Return the (X, Y) coordinate for the center point of the cell that contains the specified text.  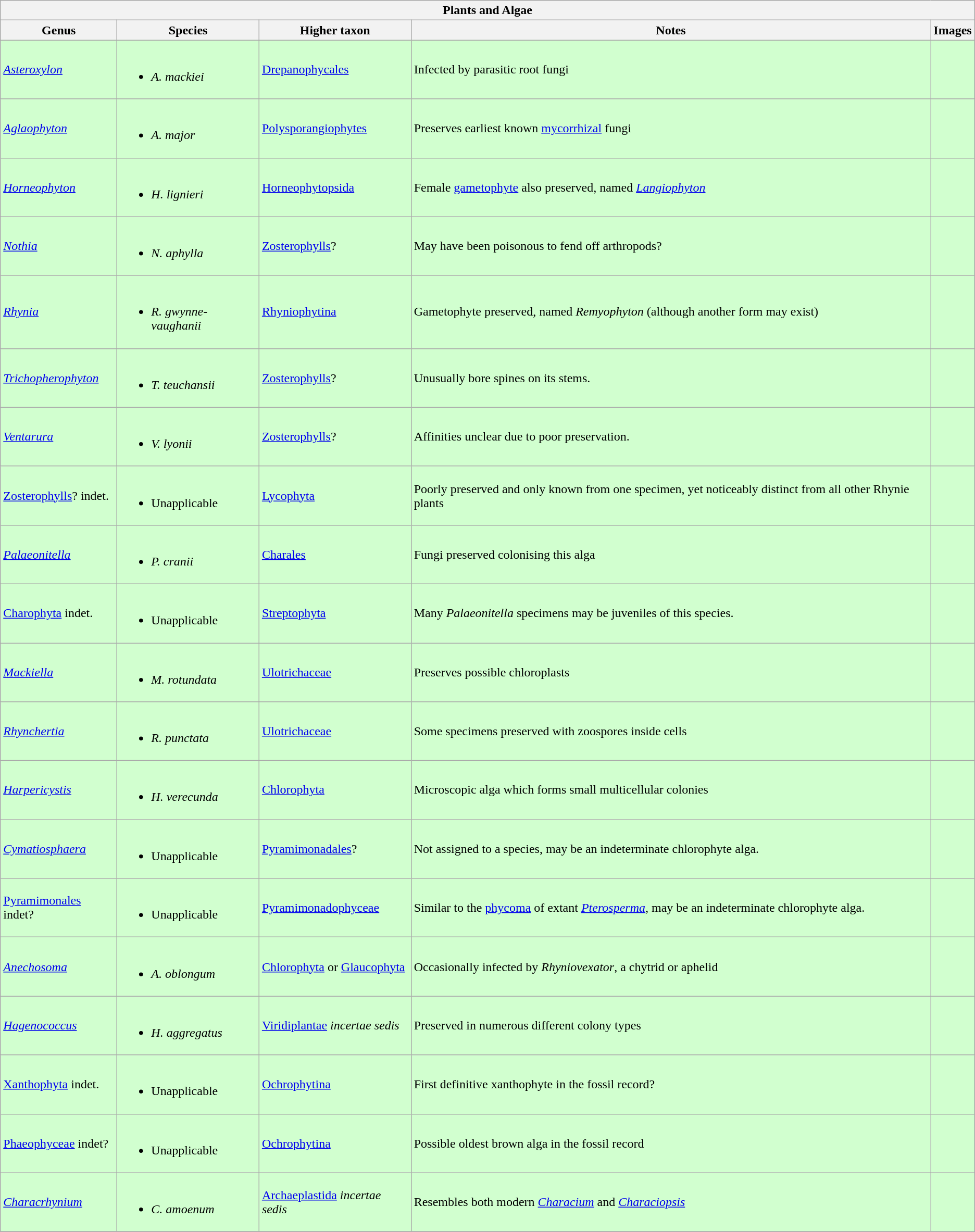
Rhynchertia (59, 731)
A. oblongum (189, 966)
R. punctata (189, 731)
N. aphylla (189, 246)
Species (189, 30)
Plants and Algae (488, 10)
Archaeplastida incertae sedis (335, 1202)
Similar to the phycoma of extant Pterosperma, may be an indeterminate chlorophyte alga. (671, 908)
Preserved in numerous different colony types (671, 1026)
Asteroxylon (59, 70)
Infected by parasitic root fungi (671, 70)
Cymatiosphaera (59, 849)
Not assigned to a species, may be an indeterminate chlorophyte alga. (671, 849)
Characrhynium (59, 1202)
Many Palaeonitella specimens may be juveniles of this species. (671, 613)
Female gametophyte also preserved, named Langiophyton (671, 187)
H. lignieri (189, 187)
Viridiplantae incertae sedis (335, 1026)
Preserves earliest known mycorrhizal fungi (671, 128)
Occasionally infected by Rhyniovexator, a chytrid or aphelid (671, 966)
Some specimens preserved with zoospores inside cells (671, 731)
Horneophyton (59, 187)
Genus (59, 30)
R. gwynne-vaughanii (189, 312)
Chlorophyta or Glaucophyta (335, 966)
Ventarura (59, 436)
Higher taxon (335, 30)
Unusually bore spines on its stems. (671, 378)
H. aggregatus (189, 1026)
Microscopic alga which forms small multicellular colonies (671, 790)
A. major (189, 128)
Hagenococcus (59, 1026)
Aglaophyton (59, 128)
Chlorophyta (335, 790)
Rhynia (59, 312)
Polysporangiophytes (335, 128)
Possible oldest brown alga in the fossil record (671, 1143)
Notes (671, 30)
Charophyta indet. (59, 613)
Fungi preserved colonising this alga (671, 554)
Rhyniophytina (335, 312)
Mackiella (59, 672)
Resembles both modern Characium and Characiopsis (671, 1202)
Streptophyta (335, 613)
Zosterophylls? indet. (59, 496)
Nothia (59, 246)
C. amoenum (189, 1202)
Images (953, 30)
Phaeophyceae indet? (59, 1143)
Palaeonitella (59, 554)
Drepanophycales (335, 70)
Preserves possible chloroplasts (671, 672)
H. verecunda (189, 790)
May have been poisonous to fend off arthropods? (671, 246)
Xanthophyta indet. (59, 1084)
A. mackiei (189, 70)
Harpericystis (59, 790)
Charales (335, 554)
Pyramimonales indet? (59, 908)
Pyramimonadales? (335, 849)
P. cranii (189, 554)
Lycophyta (335, 496)
M. rotundata (189, 672)
Trichopherophyton (59, 378)
Affinities unclear due to poor preservation. (671, 436)
T. teuchansii (189, 378)
Horneophytopsida (335, 187)
Pyramimonadophyceae (335, 908)
Anechosoma (59, 966)
First definitive xanthophyte in the fossil record? (671, 1084)
Poorly preserved and only known from one specimen, yet noticeably distinct from all other Rhynie plants (671, 496)
V. lyonii (189, 436)
Gametophyte preserved, named Remyophyton (although another form may exist) (671, 312)
